Return [X, Y] of the center of cell containing provided text 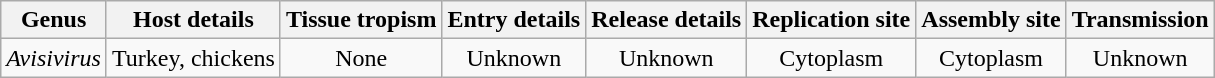
Avisivirus [54, 58]
Release details [666, 20]
Turkey, chickens [193, 58]
Entry details [514, 20]
Tissue tropism [361, 20]
Genus [54, 20]
Assembly site [991, 20]
None [361, 58]
Replication site [832, 20]
Transmission [1140, 20]
Host details [193, 20]
